Determine the (X, Y) coordinate at the center of the cell enclosing the given text.  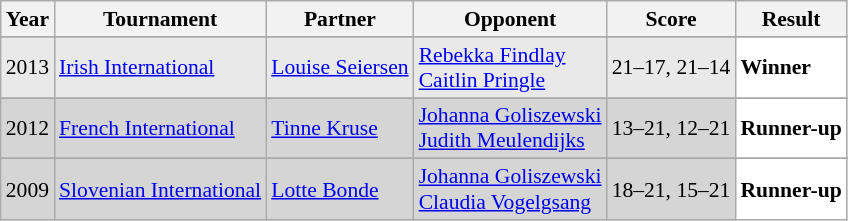
Johanna Goliszewski Judith Meulendijks (510, 128)
Tournament (160, 19)
2013 (28, 68)
Johanna Goliszewski Claudia Vogelgsang (510, 190)
Partner (340, 19)
Year (28, 19)
21–17, 21–14 (672, 68)
18–21, 15–21 (672, 190)
Slovenian International (160, 190)
2009 (28, 190)
Irish International (160, 68)
Lotte Bonde (340, 190)
Rebekka Findlay Caitlin Pringle (510, 68)
2012 (28, 128)
13–21, 12–21 (672, 128)
Opponent (510, 19)
French International (160, 128)
Score (672, 19)
Result (790, 19)
Tinne Kruse (340, 128)
Winner (790, 68)
Louise Seiersen (340, 68)
